Extract the (X, Y) coordinate from the center of the cell holding the provided text.  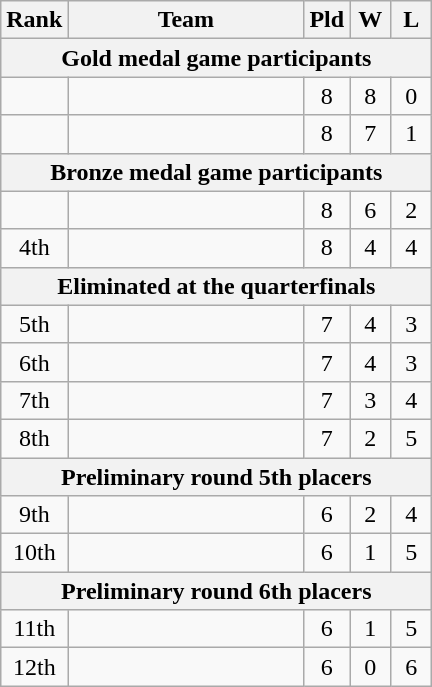
L (412, 20)
11th (34, 629)
6th (34, 362)
12th (34, 667)
7th (34, 400)
Preliminary round 5th placers (216, 477)
Gold medal game participants (216, 58)
W (370, 20)
4th (34, 248)
8th (34, 438)
Pld (327, 20)
Rank (34, 20)
9th (34, 515)
10th (34, 553)
Eliminated at the quarterfinals (216, 286)
Bronze medal game participants (216, 172)
5th (34, 324)
Preliminary round 6th placers (216, 591)
Team (186, 20)
